Output the (X, Y) coordinate of the center of the cell containing the given text.  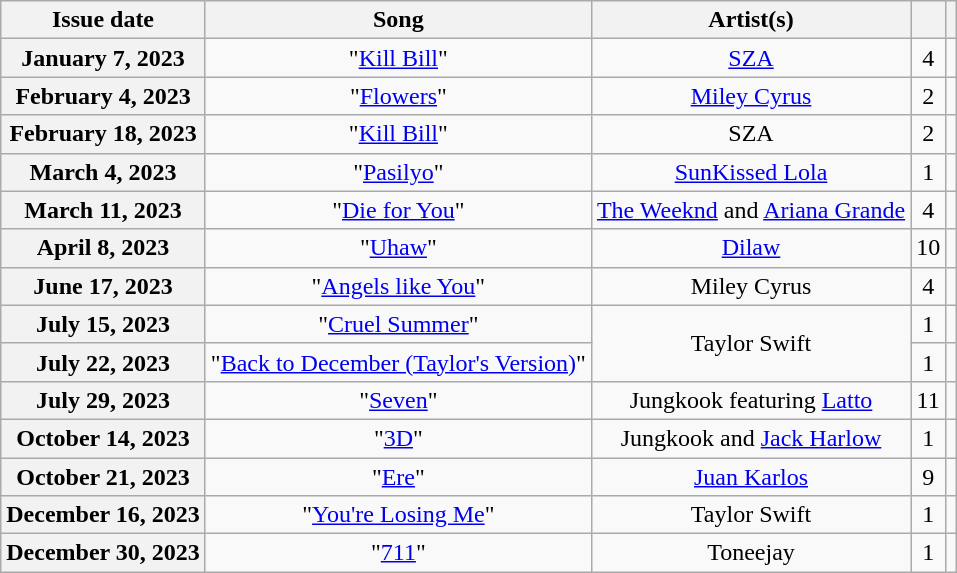
March 11, 2023 (104, 210)
October 14, 2023 (104, 438)
April 8, 2023 (104, 248)
Jungkook featuring Latto (750, 400)
Juan Karlos (750, 477)
Jungkook and Jack Harlow (750, 438)
"Ere" (398, 477)
"3D" (398, 438)
December 16, 2023 (104, 515)
11 (928, 400)
"711" (398, 553)
January 7, 2023 (104, 58)
December 30, 2023 (104, 553)
SunKissed Lola (750, 172)
"You're Losing Me" (398, 515)
October 21, 2023 (104, 477)
Issue date (104, 20)
July 15, 2023 (104, 324)
February 18, 2023 (104, 134)
"Cruel Summer" (398, 324)
"Back to December (Taylor's Version)" (398, 362)
Toneejay (750, 553)
"Flowers" (398, 96)
"Uhaw" (398, 248)
10 (928, 248)
"Die for You" (398, 210)
Artist(s) (750, 20)
The Weeknd and Ariana Grande (750, 210)
June 17, 2023 (104, 286)
Song (398, 20)
"Seven" (398, 400)
"Angels like You" (398, 286)
Dilaw (750, 248)
February 4, 2023 (104, 96)
July 22, 2023 (104, 362)
"Pasilyo" (398, 172)
July 29, 2023 (104, 400)
March 4, 2023 (104, 172)
9 (928, 477)
